Identify which cell holds the provided text, then report its (x, y) central coordinate. 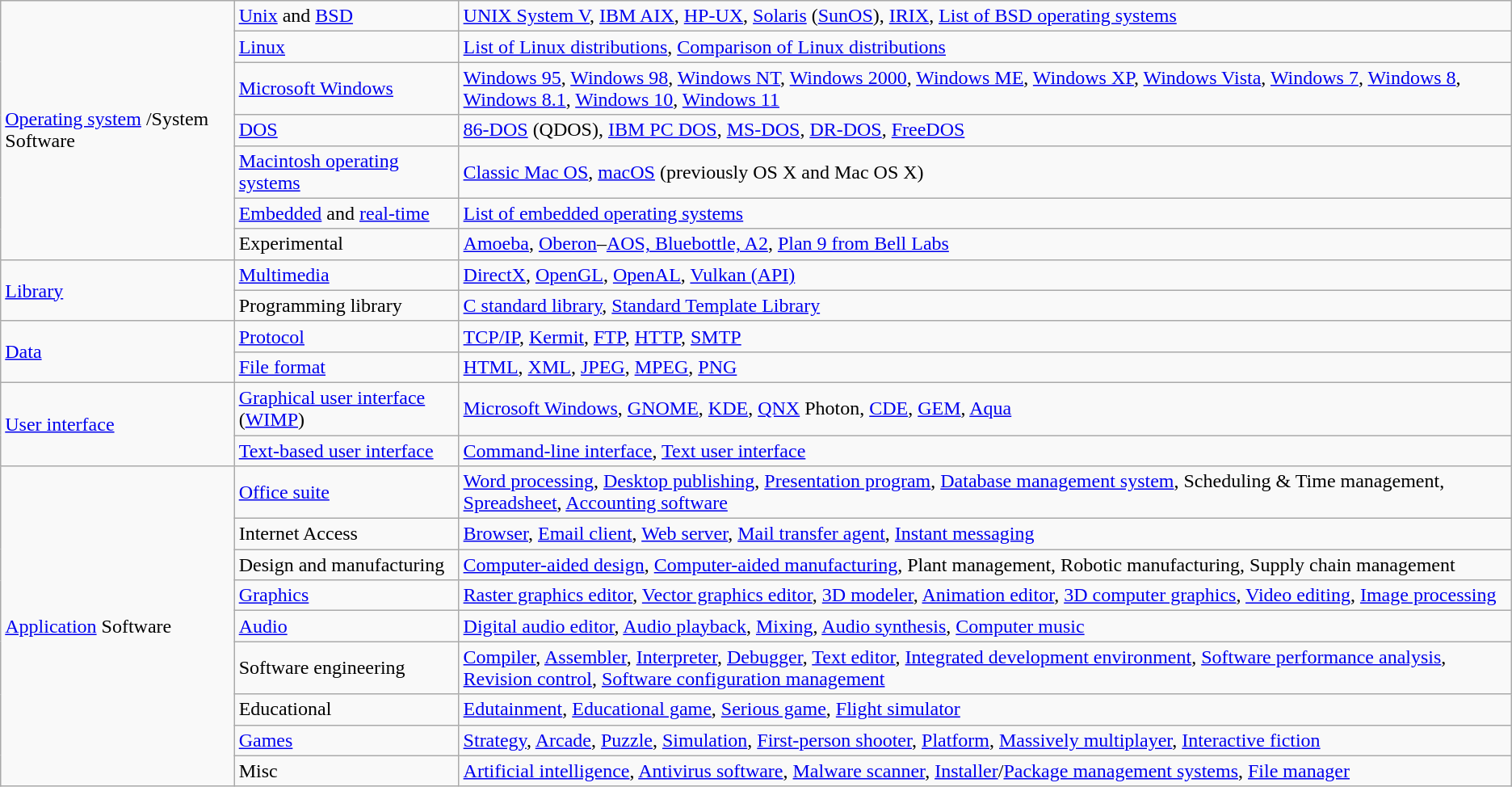
Embedded and real-time (346, 213)
Games (346, 740)
Multimedia (346, 275)
Audio (346, 626)
Computer-aided design, Computer-aided manufacturing, Plant management, Robotic manufacturing, Supply chain management (985, 565)
Artificial intelligence, Antivirus software, Malware scanner, Installer/Package management systems, File manager (985, 771)
Unix and BSD (346, 16)
Design and manufacturing (346, 565)
Graphics (346, 596)
DOS (346, 130)
File format (346, 367)
86-DOS (QDOS), IBM PC DOS, MS-DOS, DR-DOS, FreeDOS (985, 130)
HTML, XML, JPEG, MPEG, PNG (985, 367)
Microsoft Windows (346, 89)
Windows 95, Windows 98, Windows NT, Windows 2000, Windows ME, Windows XP, Windows Vista, Windows 7, Windows 8, Windows 8.1, Windows 10, Windows 11 (985, 89)
Amoeba, Oberon–AOS, Bluebottle, A2, Plan 9 from Bell Labs (985, 244)
UNIX System V, IBM AIX, HP-UX, Solaris (SunOS), IRIX, List of BSD operating systems (985, 16)
Experimental (346, 244)
Word processing, Desktop publishing, Presentation program, Database management system, Scheduling & Time management, Spreadsheet, Accounting software (985, 493)
Browser, Email client, Web server, Mail transfer agent, Instant messaging (985, 534)
Application Software (118, 627)
Graphical user interface (WIMP) (346, 409)
List of embedded operating systems (985, 213)
Raster graphics editor, Vector graphics editor, 3D modeler, Animation editor, 3D computer graphics, Video editing, Image processing (985, 596)
User interface (118, 423)
Classic Mac OS, macOS (previously OS X and Mac OS X) (985, 171)
Misc (346, 771)
Library (118, 290)
Text-based user interface (346, 450)
Operating system /System Software (118, 130)
DirectX, OpenGL, OpenAL, Vulkan (API) (985, 275)
Macintosh operating systems (346, 171)
Strategy, Arcade, Puzzle, Simulation, First-person shooter, Platform, Massively multiplayer, Interactive fiction (985, 740)
TCP/IP, Kermit, FTP, HTTP, SMTP (985, 336)
Programming library (346, 305)
Internet Access (346, 534)
Software engineering (346, 667)
Protocol (346, 336)
Office suite (346, 493)
Microsoft Windows, GNOME, KDE, QNX Photon, CDE, GEM, Aqua (985, 409)
C standard library, Standard Template Library (985, 305)
Edutainment, Educational game, Serious game, Flight simulator (985, 709)
List of Linux distributions, Comparison of Linux distributions (985, 47)
Linux (346, 47)
Digital audio editor, Audio playback, Mixing, Audio synthesis, Computer music (985, 626)
Command-line interface, Text user interface (985, 450)
Data (118, 351)
Educational (346, 709)
